Determine the [X, Y] coordinate at the center of the cell enclosing the given text.  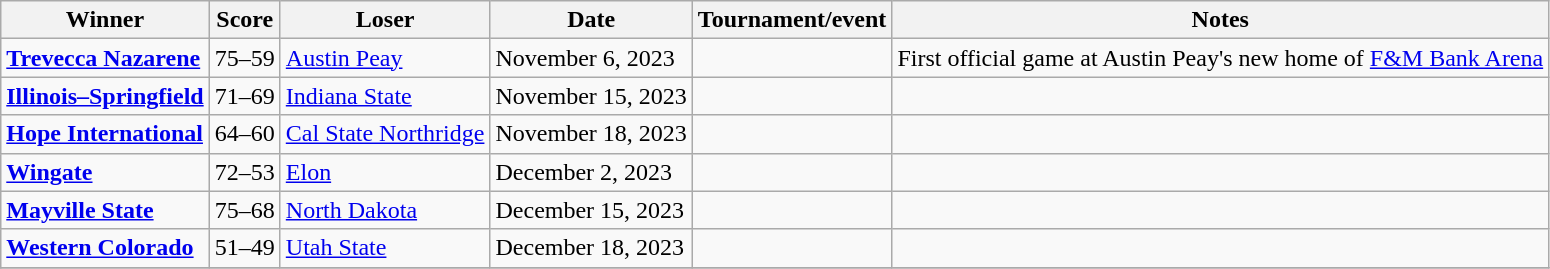
51–49 [244, 248]
64–60 [244, 134]
Elon [385, 172]
Wingate [105, 172]
Notes [1220, 20]
Date [591, 20]
December 15, 2023 [591, 210]
Score [244, 20]
72–53 [244, 172]
November 18, 2023 [591, 134]
November 6, 2023 [591, 58]
November 15, 2023 [591, 96]
North Dakota [385, 210]
Mayville State [105, 210]
Hope International [105, 134]
Tournament/event [792, 20]
Indiana State [385, 96]
75–68 [244, 210]
75–59 [244, 58]
December 18, 2023 [591, 248]
Utah State [385, 248]
Cal State Northridge [385, 134]
December 2, 2023 [591, 172]
Western Colorado [105, 248]
Austin Peay [385, 58]
First official game at Austin Peay's new home of F&M Bank Arena [1220, 58]
Loser [385, 20]
Illinois–Springfield [105, 96]
Winner [105, 20]
71–69 [244, 96]
Trevecca Nazarene [105, 58]
